Detect which cell encompasses the target text, then output its [x, y] center coordinate. 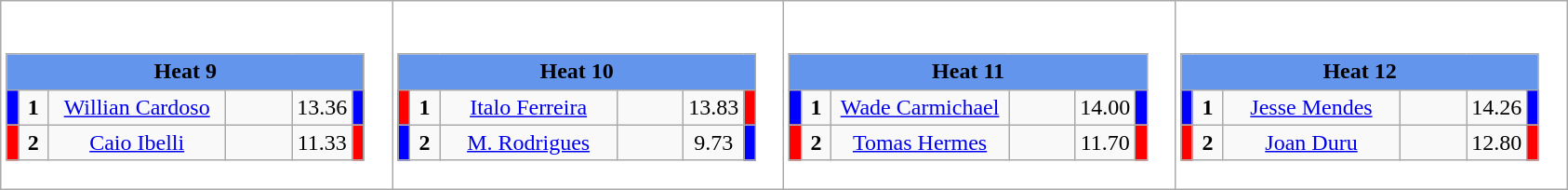
Italo Ferreira [528, 107]
11.33 [322, 142]
Jesse Mendes [1311, 107]
13.83 [714, 107]
Heat 11 1 Wade Carmichael 14.00 2 Tomas Hermes 11.70 [980, 95]
Willian Cardoso [138, 107]
12.80 [1497, 142]
Caio Ibelli [138, 142]
Heat 10 [577, 72]
Heat 9 [185, 72]
Heat 11 [968, 72]
13.36 [322, 107]
9.73 [714, 142]
M. Rodrigues [528, 142]
Heat 10 1 Italo Ferreira 13.83 2 M. Rodrigues 9.73 [588, 95]
Joan Duru [1311, 142]
Wade Carmichael [921, 107]
Heat 9 1 Willian Cardoso 13.36 2 Caio Ibelli 11.33 [197, 95]
Tomas Hermes [921, 142]
Heat 12 1 Jesse Mendes 14.26 2 Joan Duru 12.80 [1371, 95]
11.70 [1105, 142]
14.26 [1497, 107]
Heat 12 [1360, 72]
14.00 [1105, 107]
